Return (X, Y) of the center of cell containing provided text 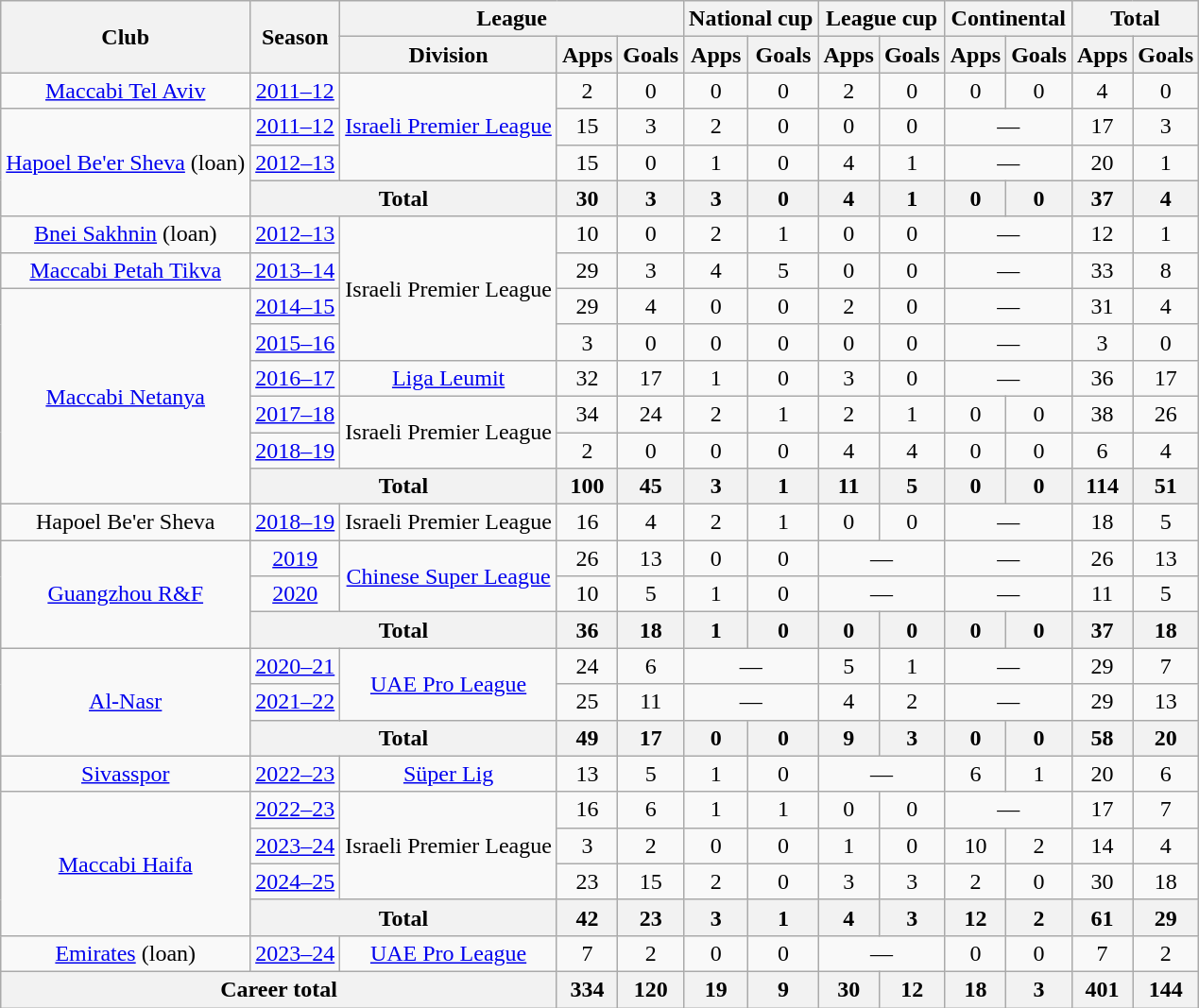
58 (1102, 738)
2024–25 (295, 881)
Continental (1008, 19)
Emirates (loan) (126, 953)
Career total (280, 989)
34 (587, 414)
51 (1166, 487)
144 (1166, 989)
38 (1102, 414)
61 (1102, 917)
2021–22 (295, 702)
Club (126, 37)
32 (587, 378)
334 (587, 989)
31 (1102, 306)
National cup (751, 19)
Hapoel Be'er Sheva (126, 522)
114 (1102, 487)
49 (587, 738)
2015–16 (295, 342)
Division (449, 55)
2013–14 (295, 270)
League cup (882, 19)
2014–15 (295, 306)
Maccabi Haifa (126, 863)
2019 (295, 558)
401 (1102, 989)
2020 (295, 594)
Maccabi Tel Aviv (126, 91)
2017–18 (295, 414)
Chinese Super League (449, 576)
100 (587, 487)
Maccabi Petah Tikva (126, 270)
14 (1102, 846)
Season (295, 37)
25 (587, 702)
8 (1166, 270)
Bnei Sakhnin (loan) (126, 234)
Maccabi Netanya (126, 396)
Guangzhou R&F (126, 594)
Liga Leumit (449, 378)
2016–17 (295, 378)
45 (651, 487)
33 (1102, 270)
19 (716, 989)
120 (651, 989)
2020–21 (295, 666)
League (512, 19)
Süper Lig (449, 774)
Sivasspor (126, 774)
Al-Nasr (126, 702)
Hapoel Be'er Sheva (loan) (126, 162)
42 (587, 917)
